Scan for the cell matching the given text and deliver its [X, Y] coordinate at center. 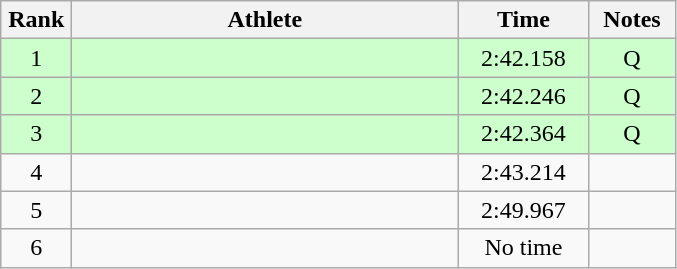
4 [36, 172]
2:42.158 [524, 58]
Notes [632, 20]
Rank [36, 20]
6 [36, 248]
No time [524, 248]
Time [524, 20]
2:42.246 [524, 96]
5 [36, 210]
2:42.364 [524, 134]
2:43.214 [524, 172]
1 [36, 58]
Athlete [265, 20]
3 [36, 134]
2:49.967 [524, 210]
2 [36, 96]
